From the cell containing the given text, extract its center point as (X, Y) coordinate. 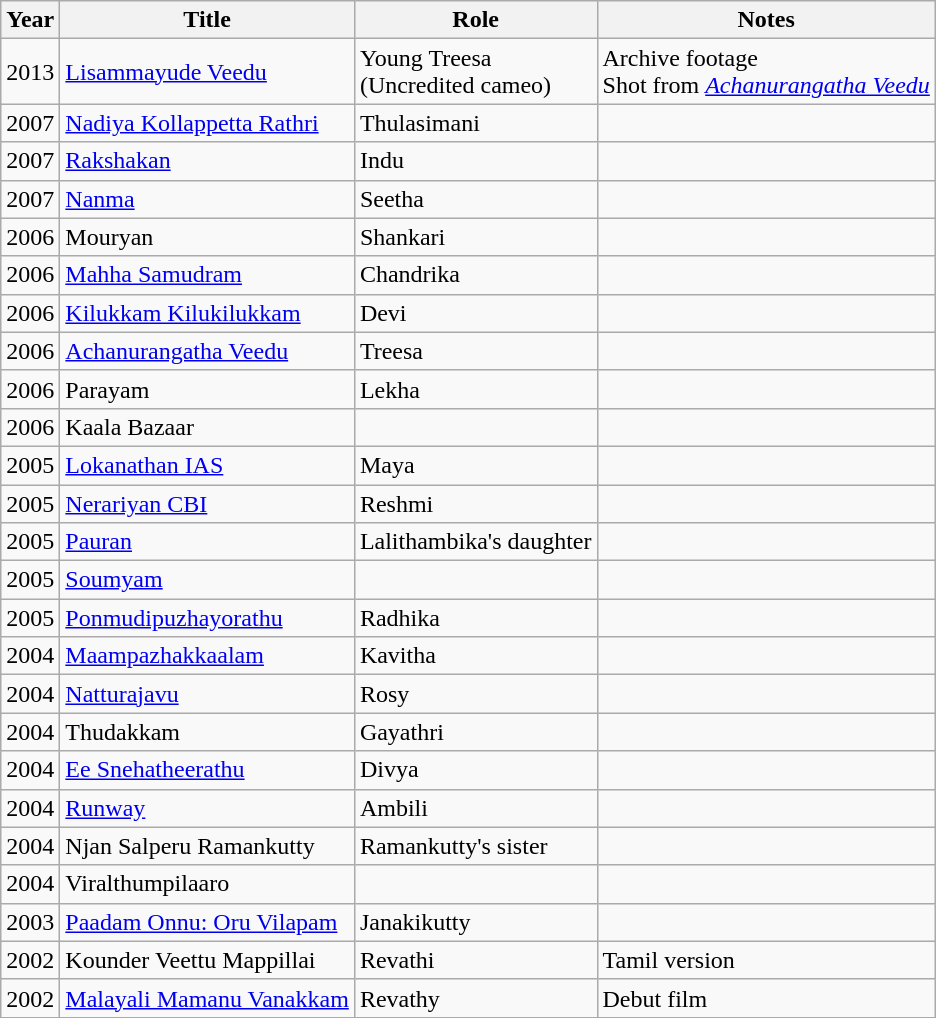
Mahha Samudram (208, 275)
Ee Snehatheerathu (208, 770)
Nadiya Kollappetta Rathri (208, 123)
Malayali Mamanu Vanakkam (208, 998)
Seetha (476, 199)
Runway (208, 808)
Viralthumpilaaro (208, 884)
Indu (476, 161)
Devi (476, 313)
Natturajavu (208, 694)
Treesa (476, 351)
Thulasimani (476, 123)
Rosy (476, 694)
Notes (766, 20)
Lokanathan IAS (208, 465)
Shankari (476, 237)
Lalithambika's daughter (476, 542)
Thudakkam (208, 732)
Tamil version (766, 960)
Soumyam (208, 580)
Kaala Bazaar (208, 427)
Njan Salperu Ramankutty (208, 846)
Kavitha (476, 656)
Role (476, 20)
Revathy (476, 998)
Radhika (476, 618)
Achanurangatha Veedu (208, 351)
Maya (476, 465)
Ambili (476, 808)
Reshmi (476, 503)
Archive footageShot from Achanurangatha Veedu (766, 72)
Lekha (476, 389)
Kilukkam Kilukilukkam (208, 313)
2003 (30, 922)
Lisammayude Veedu (208, 72)
2013 (30, 72)
Debut film (766, 998)
Ramankutty's sister (476, 846)
Mouryan (208, 237)
Gayathri (476, 732)
Divya (476, 770)
Year (30, 20)
Pauran (208, 542)
Paadam Onnu: Oru Vilapam (208, 922)
Maampazhakkaalam (208, 656)
Parayam (208, 389)
Janakikutty (476, 922)
Nanma (208, 199)
Young Treesa (Uncredited cameo) (476, 72)
Nerariyan CBI (208, 503)
Ponmudipuzhayorathu (208, 618)
Kounder Veettu Mappillai (208, 960)
Rakshakan (208, 161)
Chandrika (476, 275)
Revathi (476, 960)
Title (208, 20)
